Capture the cell that displays the provided text and extract its (X, Y) central coordinate. 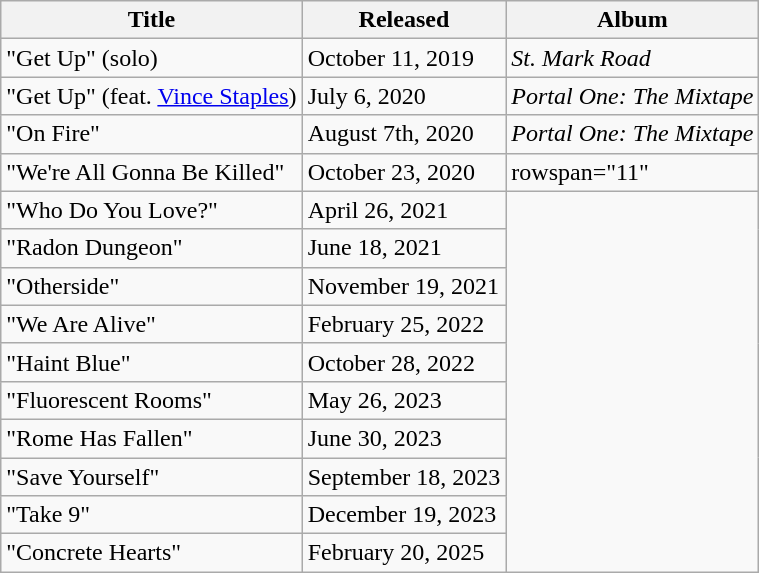
"Otherside" (152, 286)
June 30, 2023 (404, 438)
June 18, 2021 (404, 248)
"On Fire" (152, 134)
Album (632, 20)
November 19, 2021 (404, 286)
February 25, 2022 (404, 324)
"Fluorescent Rooms" (152, 400)
"Radon Dungeon" (152, 248)
April 26, 2021 (404, 210)
December 19, 2023 (404, 515)
August 7th, 2020 (404, 134)
"We're All Gonna Be Killed" (152, 172)
"We Are Alive" (152, 324)
"Who Do You Love?" (152, 210)
Title (152, 20)
October 23, 2020 (404, 172)
St. Mark Road (632, 58)
"Haint Blue" (152, 362)
rowspan="11" (632, 172)
"Save Yourself" (152, 477)
May 26, 2023 (404, 400)
September 18, 2023 (404, 477)
"Rome Has Fallen" (152, 438)
October 28, 2022 (404, 362)
"Get Up" (solo) (152, 58)
"Concrete Hearts" (152, 553)
"Get Up" (feat. Vince Staples) (152, 96)
Released (404, 20)
February 20, 2025 (404, 553)
July 6, 2020 (404, 96)
October 11, 2019 (404, 58)
"Take 9" (152, 515)
